From the cell containing the given text, extract its center point as (X, Y) coordinate. 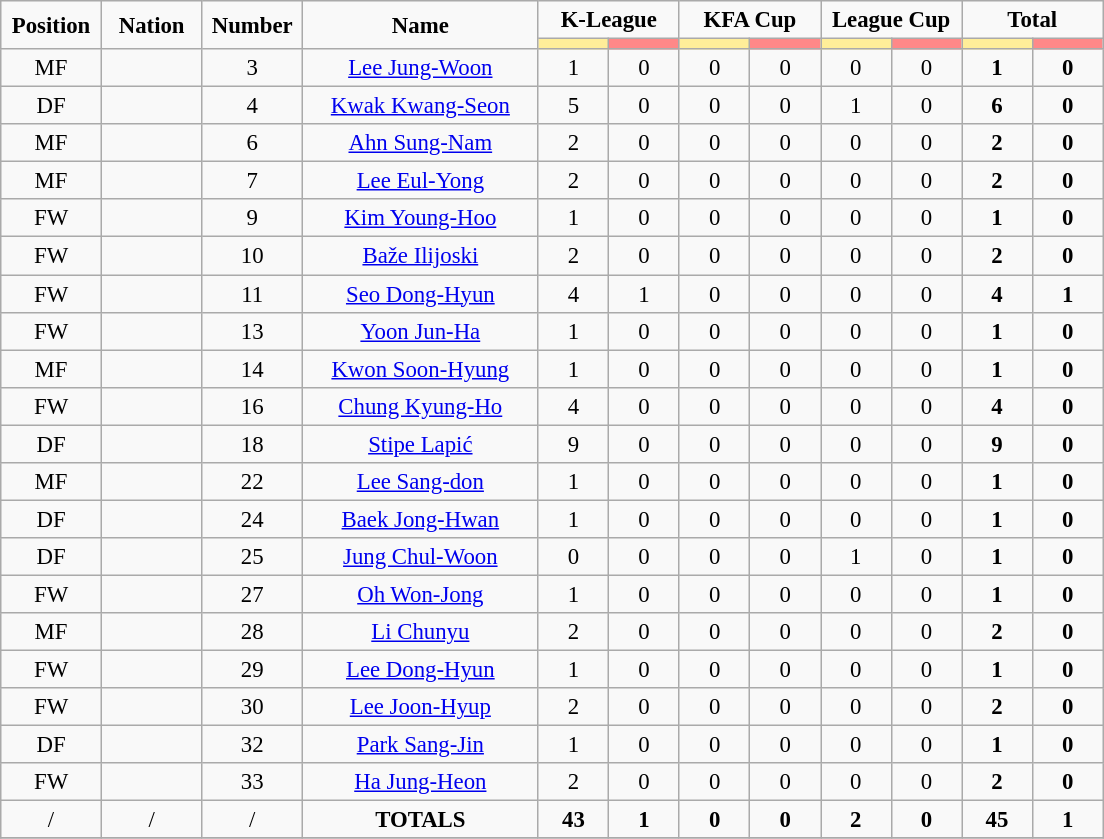
10 (252, 256)
28 (252, 632)
Lee Joon-Hyup (421, 707)
KFA Cup (750, 20)
Seo Dong-Hyun (421, 294)
Lee Sang-don (421, 482)
Kwak Kwang-Seon (421, 106)
TOTALS (421, 820)
Number (252, 25)
3 (252, 68)
5 (574, 106)
16 (252, 406)
Jung Chul-Woon (421, 557)
33 (252, 782)
Ahn Sung-Nam (421, 143)
Lee Eul-Yong (421, 181)
Ha Jung-Heon (421, 782)
Kwon Soon-Hyung (421, 369)
League Cup (890, 20)
13 (252, 331)
Chung Kyung-Ho (421, 406)
Park Sang-Jin (421, 745)
K-League (608, 20)
11 (252, 294)
25 (252, 557)
45 (998, 820)
Yoon Jun-Ha (421, 331)
Total (1032, 20)
Stipe Lapić (421, 444)
Nation (152, 25)
Position (52, 25)
Lee Dong-Hyun (421, 670)
Baek Jong-Hwan (421, 519)
Li Chunyu (421, 632)
27 (252, 594)
32 (252, 745)
30 (252, 707)
Name (421, 25)
24 (252, 519)
Lee Jung-Woon (421, 68)
22 (252, 482)
43 (574, 820)
7 (252, 181)
Kim Young-Hoo (421, 219)
Oh Won-Jong (421, 594)
Baže Ilijoski (421, 256)
29 (252, 670)
14 (252, 369)
18 (252, 444)
